Provide the (x, y) coordinate of the cell's center where the given text is located.  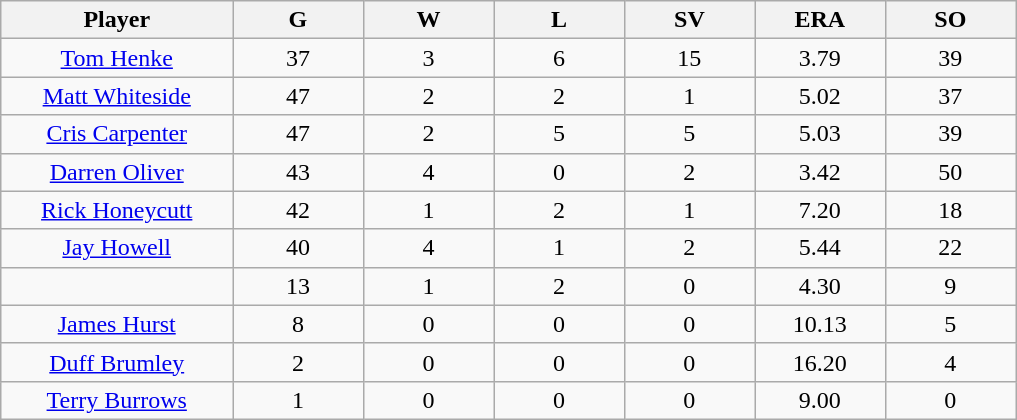
40 (298, 248)
Tom Henke (117, 58)
Cris Carpenter (117, 134)
SO (950, 20)
50 (950, 172)
3 (428, 58)
42 (298, 210)
15 (689, 58)
Terry Burrows (117, 400)
W (428, 20)
10.13 (820, 324)
3.79 (820, 58)
4.30 (820, 286)
ERA (820, 20)
22 (950, 248)
5.44 (820, 248)
Rick Honeycutt (117, 210)
Matt Whiteside (117, 96)
9.00 (820, 400)
James Hurst (117, 324)
Jay Howell (117, 248)
18 (950, 210)
8 (298, 324)
Player (117, 20)
L (559, 20)
9 (950, 286)
SV (689, 20)
6 (559, 58)
3.42 (820, 172)
7.20 (820, 210)
5.03 (820, 134)
Duff Brumley (117, 362)
G (298, 20)
43 (298, 172)
13 (298, 286)
5.02 (820, 96)
16.20 (820, 362)
Darren Oliver (117, 172)
